Detect which cell encompasses the target text, then output its (X, Y) center coordinate. 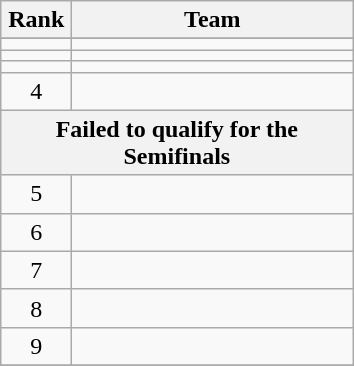
Failed to qualify for the Semifinals (177, 142)
4 (36, 91)
7 (36, 270)
6 (36, 232)
Rank (36, 20)
Team (212, 20)
9 (36, 346)
5 (36, 194)
8 (36, 308)
